Determine the (X, Y) coordinate at the center of the cell enclosing the given text.  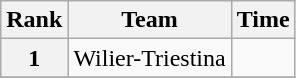
Rank (34, 20)
Wilier-Triestina (150, 58)
Team (150, 20)
Time (263, 20)
1 (34, 58)
